Output the [x, y] coordinate of the center of the cell containing the given text.  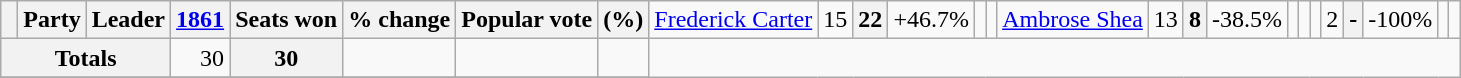
Popular vote [527, 20]
Ambrose Shea [1073, 20]
Leader [128, 20]
1861 [200, 20]
% change [400, 20]
8 [1194, 20]
- [1354, 20]
13 [1166, 20]
15 [836, 20]
+46.7% [932, 20]
-38.5% [1246, 20]
Seats won [286, 20]
Frederick Carter [734, 20]
(%) [624, 20]
Party [52, 20]
2 [1332, 20]
22 [870, 20]
-100% [1400, 20]
Totals [86, 58]
